For the text-containing cell, return its midpoint in (x, y) coordinate format. 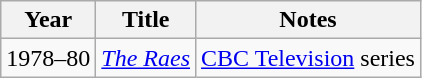
Notes (308, 20)
CBC Television series (308, 58)
1978–80 (48, 58)
Title (146, 20)
The Raes (146, 58)
Year (48, 20)
